Output the (x, y) coordinate of the center of the cell containing the given text.  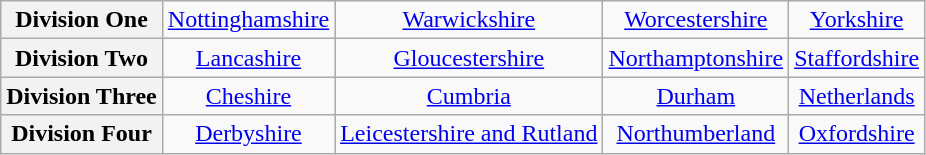
Durham (696, 96)
Lancashire (248, 58)
Northumberland (696, 134)
Cumbria (469, 96)
Cheshire (248, 96)
Gloucestershire (469, 58)
Leicestershire and Rutland (469, 134)
Derbyshire (248, 134)
Division Four (82, 134)
Division Three (82, 96)
Netherlands (857, 96)
Nottinghamshire (248, 20)
Warwickshire (469, 20)
Northamptonshire (696, 58)
Division Two (82, 58)
Worcestershire (696, 20)
Oxfordshire (857, 134)
Yorkshire (857, 20)
Division One (82, 20)
Staffordshire (857, 58)
